From the cell containing the given text, extract its center point as [X, Y] coordinate. 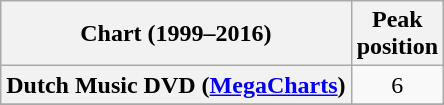
Chart (1999–2016) [176, 34]
Peakposition [397, 34]
6 [397, 85]
Dutch Music DVD (MegaCharts) [176, 85]
